Determine the [X, Y] coordinate at the center of the cell enclosing the given text.  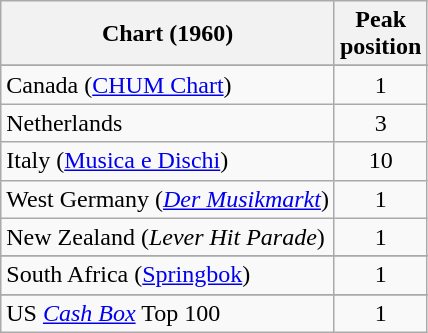
US Cash Box Top 100 [168, 313]
South Africa (Springbok) [168, 275]
Canada (CHUM Chart) [168, 85]
West Germany (Der Musikmarkt) [168, 199]
Chart (1960) [168, 34]
New Zealand (Lever Hit Parade) [168, 237]
10 [380, 161]
Peakposition [380, 34]
Italy (Musica e Dischi) [168, 161]
Netherlands [168, 123]
3 [380, 123]
